Scan for the cell matching the given text and deliver its [x, y] coordinate at center. 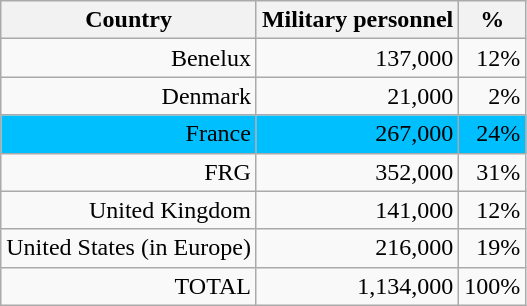
267,000 [357, 134]
United States (in Europe) [129, 248]
352,000 [357, 172]
100% [492, 286]
Denmark [129, 96]
2% [492, 96]
United Kingdom [129, 210]
216,000 [357, 248]
31% [492, 172]
24% [492, 134]
19% [492, 248]
France [129, 134]
141,000 [357, 210]
Military personnel [357, 20]
Benelux [129, 58]
21,000 [357, 96]
TOTAL [129, 286]
FRG [129, 172]
1,134,000 [357, 286]
137,000 [357, 58]
Country [129, 20]
% [492, 20]
